Determine the [x, y] coordinate at the center of the cell enclosing the given text.  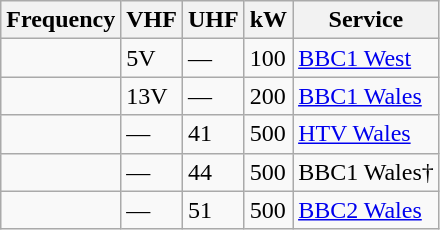
13V [152, 96]
VHF [152, 20]
BBC1 Wales [366, 96]
200 [268, 96]
Service [366, 20]
41 [213, 134]
UHF [213, 20]
BBC2 Wales [366, 210]
51 [213, 210]
44 [213, 172]
100 [268, 58]
BBC1 Wales† [366, 172]
5V [152, 58]
Frequency [61, 20]
kW [268, 20]
HTV Wales [366, 134]
BBC1 West [366, 58]
